Identify which cell holds the provided text, then report its (X, Y) central coordinate. 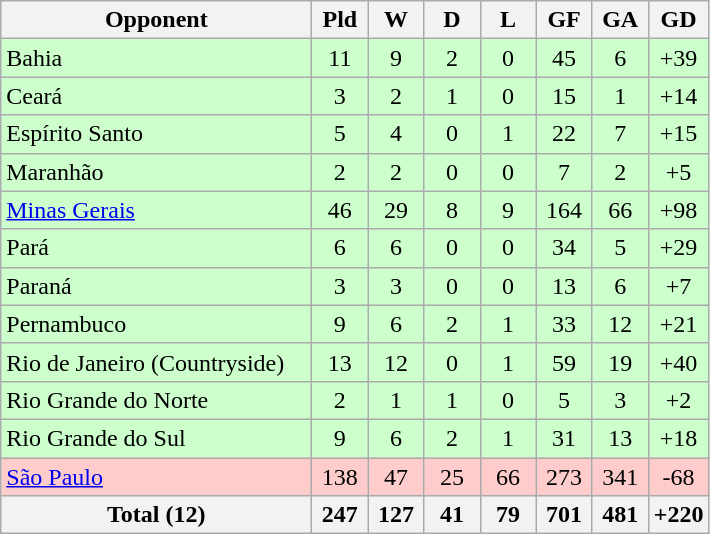
29 (396, 210)
15 (564, 96)
273 (564, 477)
Rio de Janeiro (Countryside) (156, 362)
127 (396, 515)
22 (564, 134)
247 (340, 515)
46 (340, 210)
4 (396, 134)
+5 (678, 172)
33 (564, 324)
+15 (678, 134)
+2 (678, 400)
79 (508, 515)
L (508, 20)
São Paulo (156, 477)
+18 (678, 438)
481 (620, 515)
Pernambuco (156, 324)
701 (564, 515)
Total (12) (156, 515)
19 (620, 362)
31 (564, 438)
GD (678, 20)
D (452, 20)
25 (452, 477)
8 (452, 210)
Espírito Santo (156, 134)
+220 (678, 515)
138 (340, 477)
+29 (678, 248)
11 (340, 58)
Pará (156, 248)
Pld (340, 20)
Maranhão (156, 172)
Opponent (156, 20)
41 (452, 515)
Paraná (156, 286)
Minas Gerais (156, 210)
+14 (678, 96)
59 (564, 362)
34 (564, 248)
-68 (678, 477)
W (396, 20)
Bahia (156, 58)
GF (564, 20)
Rio Grande do Sul (156, 438)
164 (564, 210)
+21 (678, 324)
+98 (678, 210)
Rio Grande do Norte (156, 400)
47 (396, 477)
Ceará (156, 96)
+7 (678, 286)
+40 (678, 362)
GA (620, 20)
45 (564, 58)
341 (620, 477)
+39 (678, 58)
